Capture the cell that displays the provided text and extract its [x, y] central coordinate. 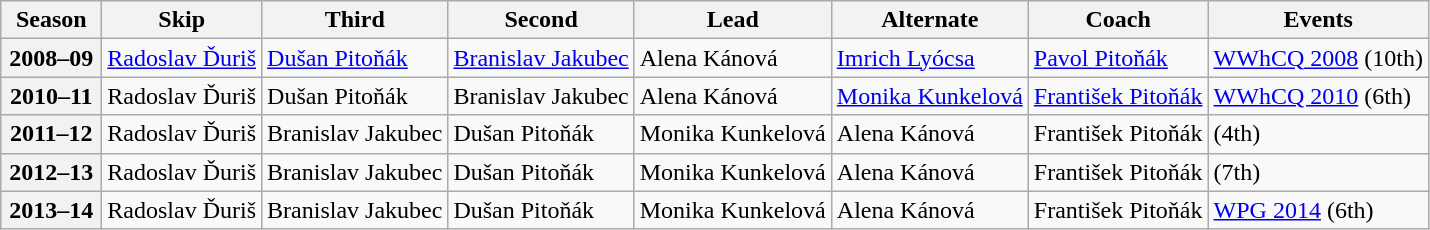
Season [52, 20]
Imrich Lyócsa [930, 58]
Second [541, 20]
2010–11 [52, 96]
2012–13 [52, 172]
Lead [732, 20]
Pavol Pitoňák [1118, 58]
Alternate [930, 20]
WWhCQ 2008 (10th) [1318, 58]
2013–14 [52, 210]
Skip [182, 20]
WPG 2014 (6th) [1318, 210]
WWhCQ 2010 (6th) [1318, 96]
2011–12 [52, 134]
Coach [1118, 20]
2008–09 [52, 58]
Events [1318, 20]
(4th) [1318, 134]
Third [355, 20]
(7th) [1318, 172]
